Pinpoint the cell where the given text exists, returning its [x, y] midpoint coordinate. 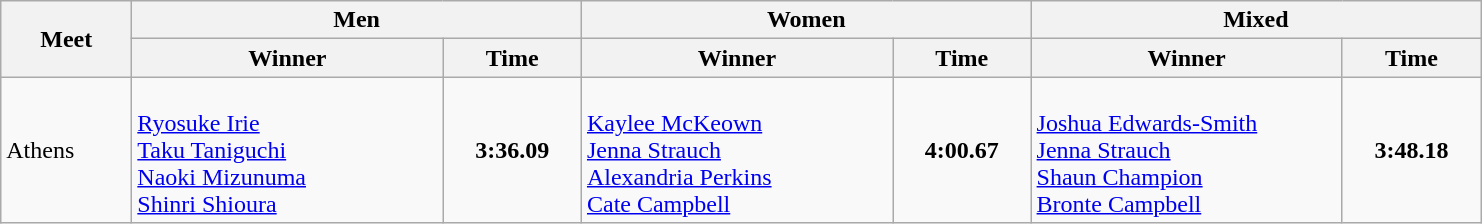
Athens [66, 150]
Men [357, 20]
4:00.67 [962, 150]
Mixed [1256, 20]
Kaylee McKeownJenna StrauchAlexandria PerkinsCate Campbell [736, 150]
3:48.18 [1412, 150]
Women [806, 20]
Ryosuke IrieTaku TaniguchiNaoki MizunumaShinri Shioura [288, 150]
Meet [66, 39]
3:36.09 [512, 150]
Joshua Edwards-SmithJenna StrauchShaun ChampionBronte Campbell [1186, 150]
